Scan for the cell matching the given text and deliver its (x, y) coordinate at center. 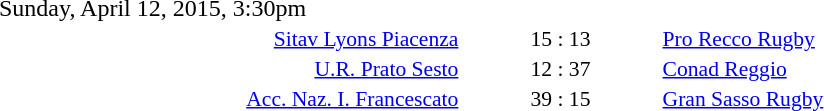
12 : 37 (560, 68)
15 : 13 (560, 38)
